From the cell containing the given text, extract its center point as (X, Y) coordinate. 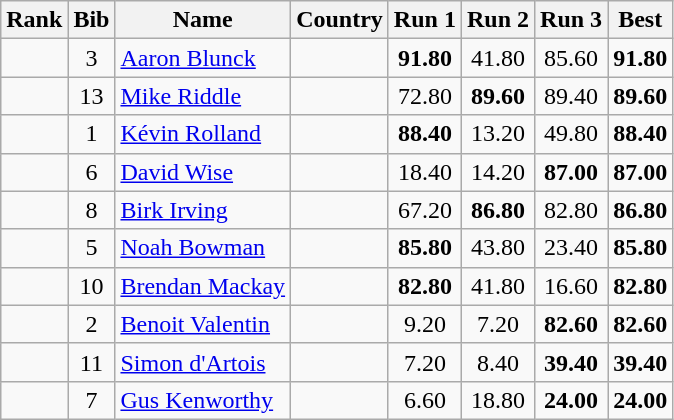
Brendan Mackay (203, 286)
Name (203, 20)
3 (92, 58)
67.20 (424, 210)
Run 2 (498, 20)
Birk Irving (203, 210)
6.60 (424, 400)
72.80 (424, 96)
89.40 (572, 96)
Rank (34, 20)
Kévin Rolland (203, 134)
Benoit Valentin (203, 324)
Best (640, 20)
43.80 (498, 248)
Bib (92, 20)
7 (92, 400)
13 (92, 96)
11 (92, 362)
10 (92, 286)
Country (340, 20)
13.20 (498, 134)
16.60 (572, 286)
5 (92, 248)
9.20 (424, 324)
6 (92, 172)
Run 1 (424, 20)
8 (92, 210)
85.60 (572, 58)
Simon d'Artois (203, 362)
Run 3 (572, 20)
Gus Kenworthy (203, 400)
Noah Bowman (203, 248)
23.40 (572, 248)
David Wise (203, 172)
1 (92, 134)
49.80 (572, 134)
Mike Riddle (203, 96)
2 (92, 324)
8.40 (498, 362)
14.20 (498, 172)
18.40 (424, 172)
Aaron Blunck (203, 58)
18.80 (498, 400)
